Extract the (x, y) coordinate from the center of the cell holding the provided text.  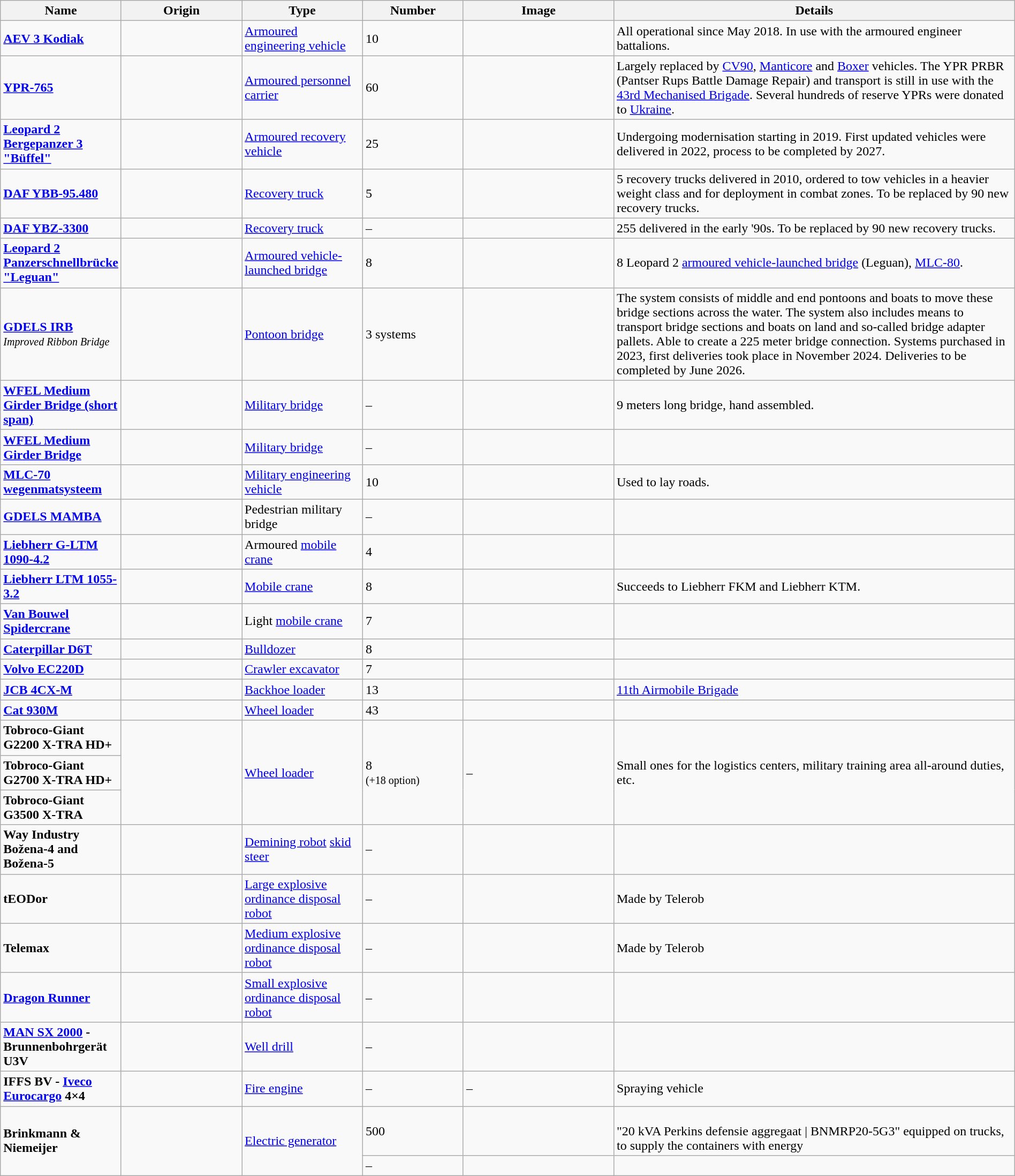
Military engineering vehicle (302, 482)
All operational since May 2018. In use with the armoured engineer battalions. (814, 39)
25 (413, 144)
MLC-70 wegenmatsysteem (61, 482)
9 meters long bridge, hand assembled. (814, 405)
Pedestrian military bridge (302, 516)
Caterpillar D6T (61, 649)
Brinkmann & Niemeijer (61, 1141)
Way Industry Božena-4 and Božena-5 (61, 849)
Cat 930M (61, 710)
JCB 4CX-M (61, 690)
Mobile crane (302, 587)
5 (413, 193)
Tobroco-Giant G3500 X-TRA (61, 808)
13 (413, 690)
Armoured engineering vehicle (302, 39)
DAF YBZ-3300 (61, 228)
43 (413, 710)
8(+18 option) (413, 772)
500 (413, 1131)
Armoured mobile crane (302, 552)
Number (413, 11)
Armoured vehicle-launched bridge (302, 263)
GDELS IRBImproved Ribbon Bridge (61, 334)
"20 kVA Perkins defensie aggregaat | BNMRP20-5G3" equipped on trucks, to supply the containers with energy (814, 1131)
IFFS BV - Iveco Eurocargo 4×4 (61, 1088)
60 (413, 88)
3 systems (413, 334)
MAN SX 2000 - Brunnenbohrgerät U3V (61, 1046)
Succeeds to Liebherr FKM and Liebherr KTM. (814, 587)
Large explosive ordinance disposal robot (302, 899)
Spraying vehicle (814, 1088)
Dragon Runner (61, 997)
tEODor (61, 899)
Fire engine (302, 1088)
11th Airmobile Brigade (814, 690)
Leopard 2 Bergepanzer 3 "Büffel" (61, 144)
Tobroco-Giant G2200 X-TRA HD+ (61, 738)
Tobroco-Giant G2700 X-TRA HD+ (61, 772)
Small ones for the logistics centers, military training area all-around duties, etc. (814, 772)
Light mobile crane (302, 621)
Armoured recovery vehicle (302, 144)
WFEL Medium Girder Bridge (short span) (61, 405)
Medium explosive ordinance disposal robot (302, 948)
Leopard 2 Panzerschnellbrücke "Leguan" (61, 263)
AEV 3 Kodiak (61, 39)
Image (539, 11)
Undergoing modernisation starting in 2019. First updated vehicles were delivered in 2022, process to be completed by 2027. (814, 144)
Liebherr LTM 1055-3.2 (61, 587)
Liebherr G-LTM 1090-4.2 (61, 552)
YPR-765 (61, 88)
Backhoe loader (302, 690)
Van Bouwel Spidercrane (61, 621)
Details (814, 11)
8 Leopard 2 armoured vehicle-launched bridge (Leguan), MLC-80. (814, 263)
Small explosive ordinance disposal robot (302, 997)
Origin (181, 11)
Armoured personnel carrier (302, 88)
Used to lay roads. (814, 482)
4 (413, 552)
WFEL Medium Girder Bridge (61, 447)
GDELS MAMBA (61, 516)
255 delivered in the early '90s. To be replaced by 90 new recovery trucks. (814, 228)
DAF YBB-95.480 (61, 193)
Well drill (302, 1046)
Pontoon bridge (302, 334)
Volvo EC220D (61, 669)
Bulldozer (302, 649)
Crawler excavator (302, 669)
Telemax (61, 948)
Demining robot skid steer (302, 849)
Electric generator (302, 1141)
Type (302, 11)
Name (61, 11)
